For the text-containing cell, return its midpoint in [x, y] coordinate format. 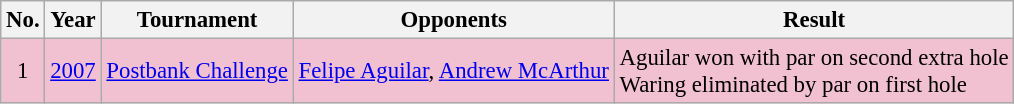
Postbank Challenge [197, 72]
Result [814, 20]
Felipe Aguilar, Andrew McArthur [454, 72]
2007 [73, 72]
Tournament [197, 20]
Opponents [454, 20]
No. [23, 20]
Year [73, 20]
1 [23, 72]
Aguilar won with par on second extra holeWaring eliminated by par on first hole [814, 72]
